Provide the (x, y) coordinate of the cell's center where the given text is located.  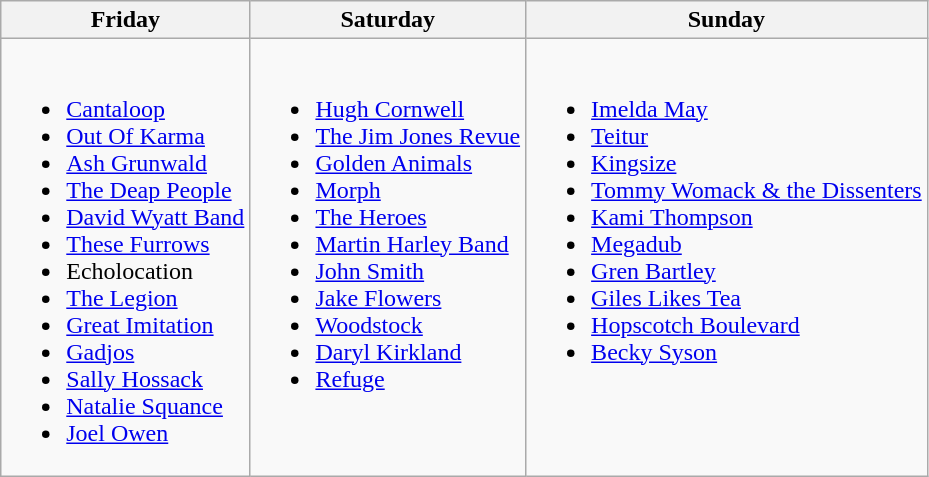
Sunday (727, 20)
Saturday (388, 20)
Friday (126, 20)
Imelda MayTeiturKingsizeTommy Womack & the DissentersKami ThompsonMegadubGren BartleyGiles Likes TeaHopscotch BoulevardBecky Syson (727, 258)
Hugh CornwellThe Jim Jones RevueGolden AnimalsMorphThe HeroesMartin Harley BandJohn SmithJake FlowersWoodstockDaryl KirklandRefuge (388, 258)
